Capture the cell that displays the provided text and extract its [x, y] central coordinate. 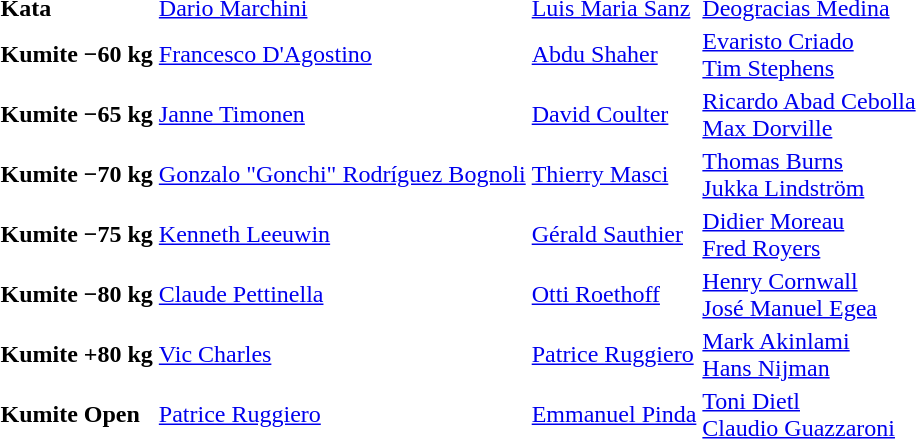
Kenneth Leeuwin [342, 234]
Patrice Ruggiero [614, 354]
David Coulter [614, 114]
Otti Roethoff [614, 294]
Francesco D'Agostino [342, 54]
Gonzalo "Gonchi" Rodríguez Bognoli [342, 174]
Janne Timonen [342, 114]
Thierry Masci [614, 174]
Gérald Sauthier [614, 234]
Vic Charles [342, 354]
Claude Pettinella [342, 294]
Abdu Shaher [614, 54]
